Search for the cell housing the specified text and yield its [x, y] center coordinate. 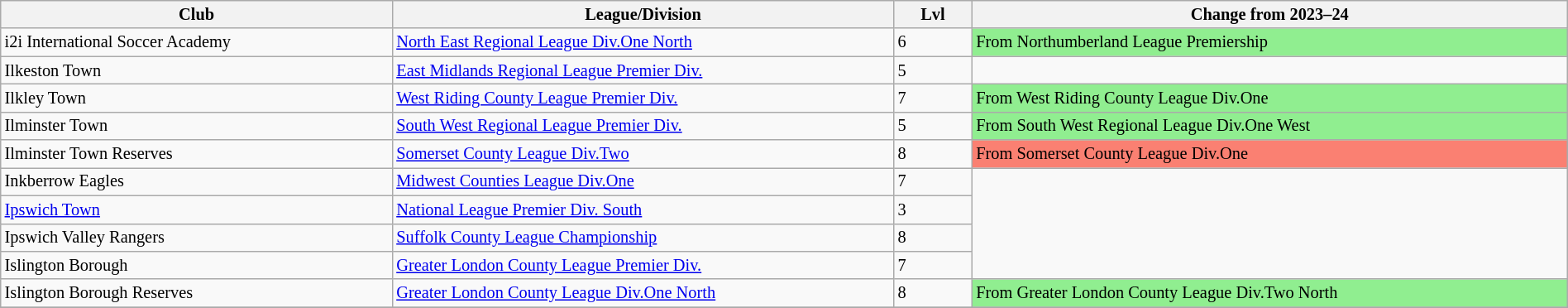
Greater London County League Premier Div. [643, 265]
Somerset County League Div.Two [643, 154]
Ilkley Town [197, 98]
League/Division [643, 14]
Islington Borough Reserves [197, 293]
Ilkeston Town [197, 70]
From Greater London County League Div.Two North [1269, 293]
From South West Regional League Div.One West [1269, 126]
Suffolk County League Championship [643, 238]
6 [933, 42]
From Somerset County League Div.One [1269, 154]
Inkberrow Eagles [197, 181]
Ipswich Town [197, 209]
Club [197, 14]
Greater London County League Div.One North [643, 293]
Midwest Counties League Div.One [643, 181]
Lvl [933, 14]
From West Riding County League Div.One [1269, 98]
Islington Borough [197, 265]
i2i International Soccer Academy [197, 42]
West Riding County League Premier Div. [643, 98]
North East Regional League Div.One North [643, 42]
From Northumberland League Premiership [1269, 42]
Ilminster Town Reserves [197, 154]
Change from 2023–24 [1269, 14]
National League Premier Div. South [643, 209]
3 [933, 209]
Ipswich Valley Rangers [197, 238]
East Midlands Regional League Premier Div. [643, 70]
South West Regional League Premier Div. [643, 126]
Ilminster Town [197, 126]
